From the cell containing the given text, extract its center point as (X, Y) coordinate. 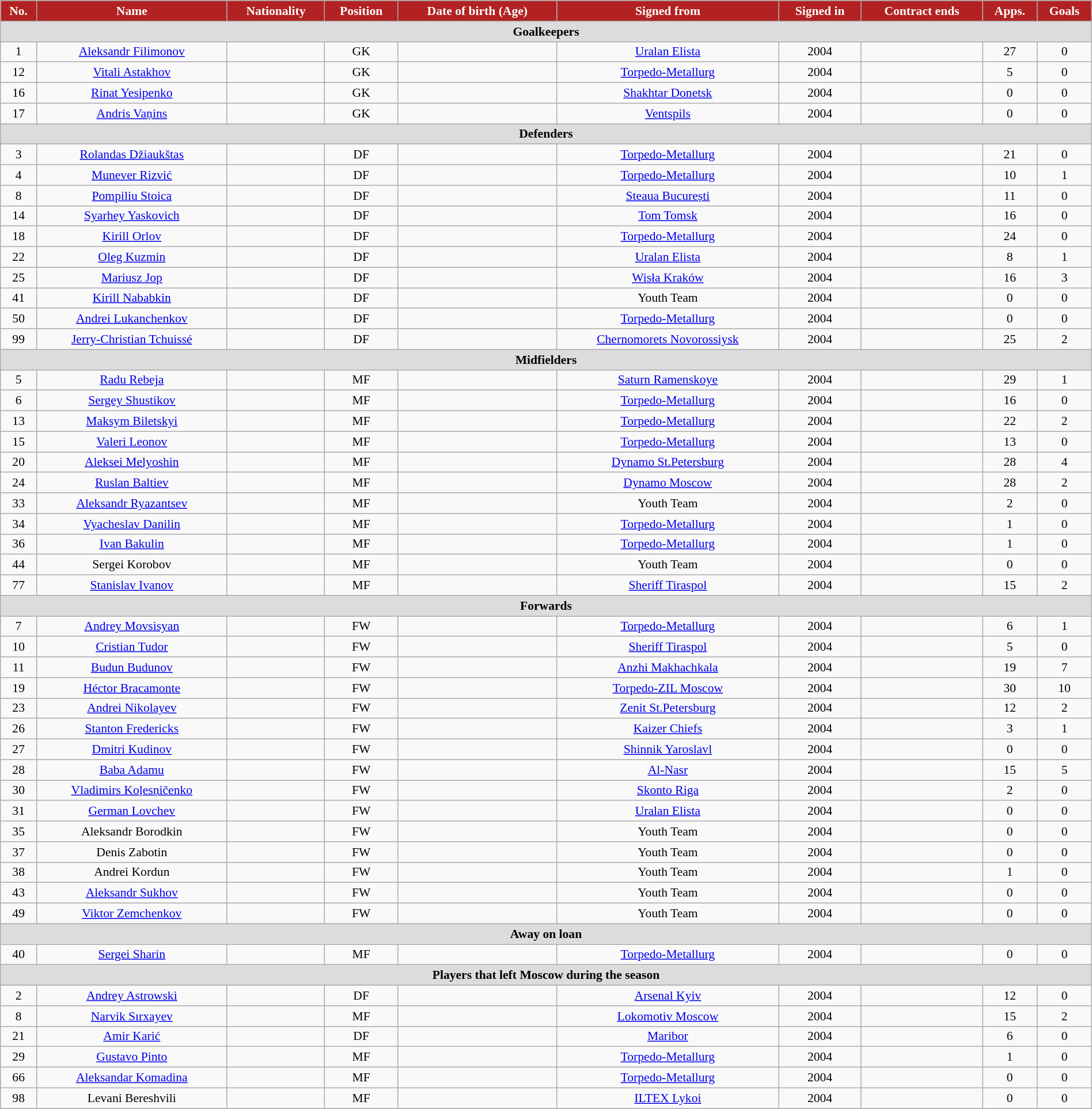
40 (18, 955)
Al-Nasr (668, 770)
Players that left Moscow during the season (546, 975)
50 (18, 319)
23 (18, 708)
Kirill Orlov (132, 237)
99 (18, 339)
14 (18, 216)
ILTEX Lykoi (668, 1098)
Aleksandr Borodkin (132, 831)
Vitali Astakhov (132, 73)
Vladimirs Koļesņičenko (132, 791)
Stanton Fredericks (132, 729)
Baba Adamu (132, 770)
Andrey Movsisyan (132, 626)
Ventspils (668, 113)
Amir Karić (132, 1036)
Denis Zabotin (132, 852)
Apps. (1010, 11)
Chernomorets Novorossiysk (668, 339)
41 (18, 298)
Midfielders (546, 360)
Forwards (546, 606)
Shakhtar Donetsk (668, 93)
Stanislav Ivanov (132, 586)
Goals (1064, 11)
Aleksei Melyoshin (132, 462)
38 (18, 872)
Aleksandr Sukhov (132, 893)
Andris Vaņins (132, 113)
Sergei Sharin (132, 955)
35 (18, 831)
Steaua București (668, 196)
Cristian Tudor (132, 647)
31 (18, 811)
Maksym Biletskyi (132, 421)
Tom Tomsk (668, 216)
Andrei Nikolayev (132, 708)
17 (18, 113)
44 (18, 565)
Lokomotiv Moscow (668, 1016)
Syarhey Yaskovich (132, 216)
Dmitri Kudinov (132, 750)
43 (18, 893)
Valeri Leonov (132, 442)
Munever Rizvić (132, 175)
Aleksandr Ryazantsev (132, 503)
Saturn Ramenskoye (668, 380)
Sergey Shustikov (132, 401)
Oleg Kuzmin (132, 257)
66 (18, 1078)
Mariusz Jop (132, 278)
Narvik Sırxayev (132, 1016)
Aleksandr Filimonov (132, 52)
77 (18, 586)
26 (18, 729)
German Lovchev (132, 811)
Maribor (668, 1036)
Andrei Kordun (132, 872)
Defenders (546, 134)
36 (18, 544)
Goalkeepers (546, 32)
33 (18, 503)
Date of birth (Age) (477, 11)
Shinnik Yaroslavl (668, 750)
Anzhi Makhachkala (668, 667)
Levani Bereshvili (132, 1098)
Kaizer Chiefs (668, 729)
Ivan Bakulin (132, 544)
Skonto Riga (668, 791)
Rolandas Džiaukštas (132, 155)
Radu Rebeja (132, 380)
Budun Budunov (132, 667)
Dynamo Moscow (668, 483)
Ruslan Baltiev (132, 483)
Wisła Kraków (668, 278)
Signed in (820, 11)
20 (18, 462)
Vyacheslav Danilin (132, 524)
Aleksandar Komadina (132, 1078)
Andrey Astrowski (132, 996)
Nationality (276, 11)
Héctor Bracamonte (132, 688)
Torpedo-ZIL Moscow (668, 688)
Zenit St.Petersburg (668, 708)
37 (18, 852)
Jerry-Christian Tchuissé (132, 339)
Position (362, 11)
Kirill Nababkin (132, 298)
18 (18, 237)
Viktor Zemchenkov (132, 914)
Contract ends (922, 11)
49 (18, 914)
Signed from (668, 11)
34 (18, 524)
Rinat Yesipenko (132, 93)
Arsenal Kyiv (668, 996)
98 (18, 1098)
Gustavo Pinto (132, 1057)
Dynamo St.Petersburg (668, 462)
Pompiliu Stoica (132, 196)
Away on loan (546, 934)
Name (132, 11)
Andrei Lukanchenkov (132, 319)
No. (18, 11)
Sergei Korobov (132, 565)
